For the text-containing cell, return its midpoint in (X, Y) coordinate format. 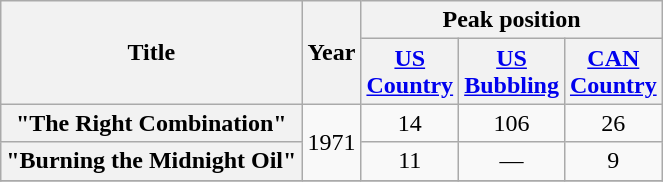
9 (613, 161)
11 (410, 161)
USCountry (410, 72)
26 (613, 123)
"Burning the Midnight Oil" (152, 161)
1971 (332, 142)
Peak position (512, 20)
CANCountry (613, 72)
Year (332, 52)
"The Right Combination" (152, 123)
USBubbling (512, 72)
— (512, 161)
106 (512, 123)
Title (152, 52)
14 (410, 123)
